Detect which cell encompasses the target text, then output its [x, y] center coordinate. 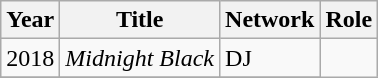
DJ [270, 58]
Midnight Black [140, 58]
Network [270, 20]
Year [30, 20]
Title [140, 20]
Role [349, 20]
2018 [30, 58]
